Return the [x, y] coordinate for the center point of the cell that contains the specified text.  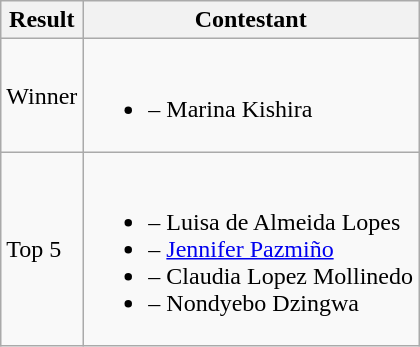
Top 5 [42, 249]
Winner [42, 96]
Contestant [251, 20]
– Luisa de Almeida Lopes – Jennifer Pazmiño – Claudia Lopez Mollinedo – Nondyebo Dzingwa [251, 249]
Result [42, 20]
– Marina Kishira [251, 96]
